Return [x, y] of the center of cell containing provided text 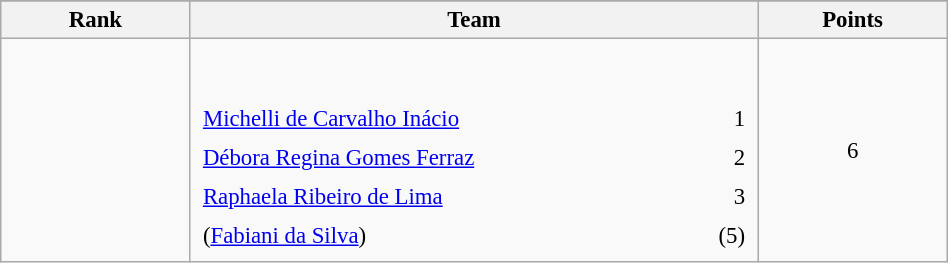
Michelli de Carvalho Inácio 1 Débora Regina Gomes Ferraz 2 Raphaela Ribeiro de Lima 3 (Fabiani da Silva) (5) [474, 151]
Rank [96, 20]
1 [719, 119]
2 [719, 158]
Débora Regina Gomes Ferraz [441, 158]
3 [719, 197]
Team [474, 20]
Michelli de Carvalho Inácio [441, 119]
(5) [719, 236]
Points [852, 20]
6 [852, 151]
(Fabiani da Silva) [441, 236]
Raphaela Ribeiro de Lima [441, 197]
